Return the (X, Y) coordinate for the center point of the cell that contains the specified text.  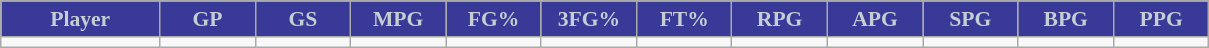
MPG (398, 19)
APG (874, 19)
Player (80, 19)
GS (302, 19)
RPG (780, 19)
FG% (494, 19)
FT% (684, 19)
3FG% (588, 19)
BPG (1066, 19)
PPG (1161, 19)
SPG (970, 19)
GP (208, 19)
